Scan for the cell matching the given text and deliver its [x, y] coordinate at center. 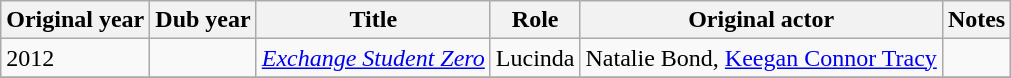
Exchange Student Zero [373, 58]
Role [535, 20]
Lucinda [535, 58]
Notes [976, 20]
Title [373, 20]
Original year [76, 20]
Dub year [203, 20]
Natalie Bond, Keegan Connor Tracy [761, 58]
2012 [76, 58]
Original actor [761, 20]
